Return the (x, y) coordinate for the center point of the cell that contains the specified text.  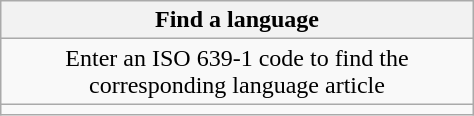
Find a language (237, 20)
Enter an ISO 639-1 code to find the corresponding language article (237, 72)
